Find where the given text appears and provide that cell's center as (x, y) coordinate. 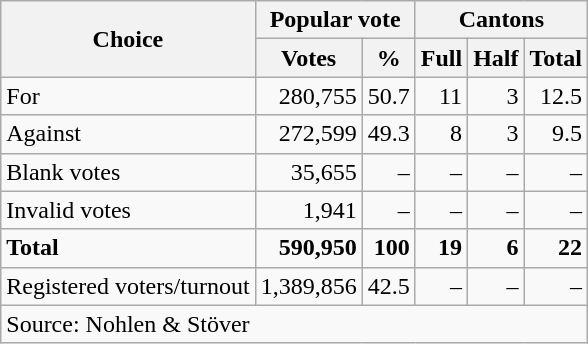
Against (128, 134)
Half (496, 58)
19 (441, 248)
272,599 (308, 134)
22 (556, 248)
50.7 (388, 96)
9.5 (556, 134)
1,389,856 (308, 286)
8 (441, 134)
Cantons (501, 20)
Invalid votes (128, 210)
Popular vote (335, 20)
1,941 (308, 210)
6 (496, 248)
Blank votes (128, 172)
12.5 (556, 96)
For (128, 96)
49.3 (388, 134)
Source: Nohlen & Stöver (294, 324)
100 (388, 248)
Full (441, 58)
280,755 (308, 96)
Registered voters/turnout (128, 286)
Votes (308, 58)
% (388, 58)
Choice (128, 39)
35,655 (308, 172)
42.5 (388, 286)
11 (441, 96)
590,950 (308, 248)
